Pinpoint the cell where the given text exists, returning its [X, Y] midpoint coordinate. 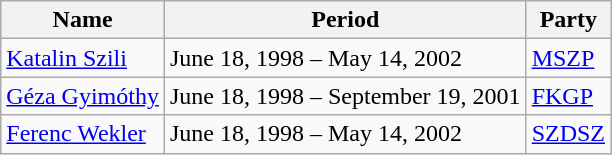
Name [83, 20]
FKGP [568, 96]
Géza Gyimóthy [83, 96]
MSZP [568, 58]
SZDSZ [568, 134]
June 18, 1998 – September 19, 2001 [345, 96]
Party [568, 20]
Ferenc Wekler [83, 134]
Period [345, 20]
Katalin Szili [83, 58]
